Return [x, y] of the center of cell containing provided text 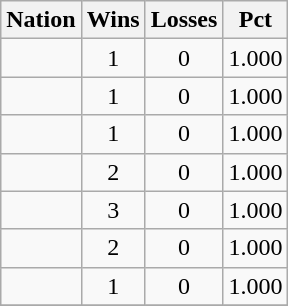
Pct [256, 20]
Nation [41, 20]
Wins [113, 20]
3 [113, 210]
Losses [184, 20]
